From the cell containing the given text, extract its center point as (X, Y) coordinate. 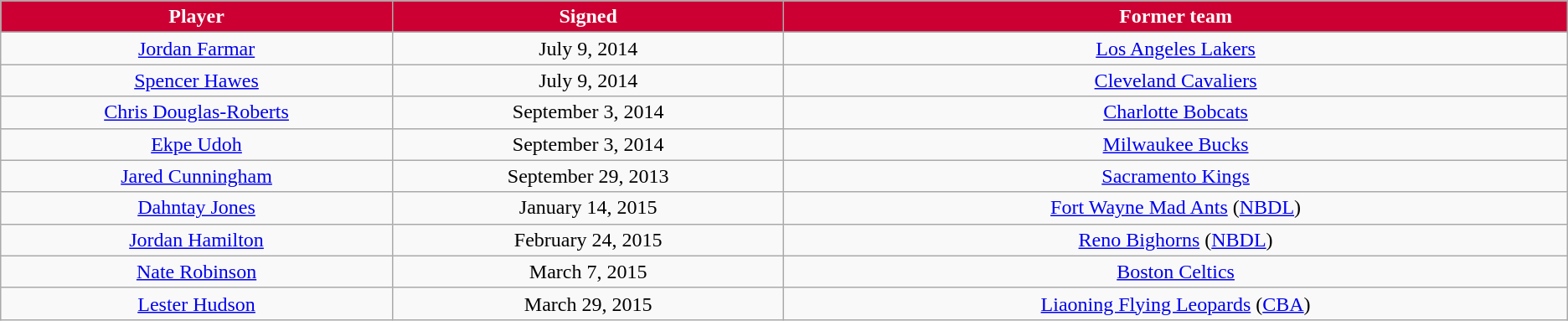
Milwaukee Bucks (1176, 144)
Ekpe Udoh (197, 144)
Nate Robinson (197, 272)
Liaoning Flying Leopards (CBA) (1176, 303)
Signed (588, 17)
Boston Celtics (1176, 272)
Charlotte Bobcats (1176, 112)
Fort Wayne Mad Ants (NBDL) (1176, 208)
Chris Douglas-Roberts (197, 112)
Cleveland Cavaliers (1176, 80)
Spencer Hawes (197, 80)
March 7, 2015 (588, 272)
September 29, 2013 (588, 176)
February 24, 2015 (588, 240)
Lester Hudson (197, 303)
Jordan Hamilton (197, 240)
Reno Bighorns (NBDL) (1176, 240)
Dahntay Jones (197, 208)
Former team (1176, 17)
Sacramento Kings (1176, 176)
Jordan Farmar (197, 49)
Player (197, 17)
March 29, 2015 (588, 303)
January 14, 2015 (588, 208)
Los Angeles Lakers (1176, 49)
Jared Cunningham (197, 176)
